Return the (x, y) coordinate for the center point of the cell that contains the specified text.  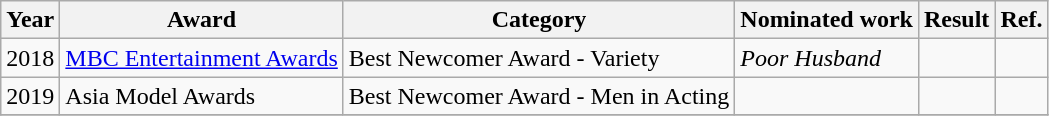
Year (30, 20)
Category (538, 20)
Nominated work (827, 20)
Poor Husband (827, 58)
Best Newcomer Award - Men in Acting (538, 96)
2018 (30, 58)
2019 (30, 96)
Asia Model Awards (202, 96)
MBC Entertainment Awards (202, 58)
Best Newcomer Award - Variety (538, 58)
Award (202, 20)
Result (956, 20)
Ref. (1022, 20)
